Determine the (X, Y) coordinate at the center of the cell enclosing the given text.  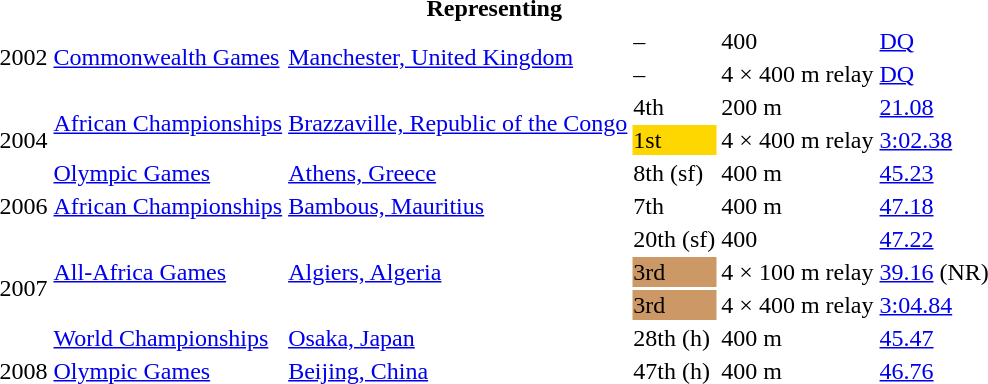
1st (674, 140)
Athens, Greece (458, 173)
200 m (798, 107)
4 × 100 m relay (798, 272)
20th (sf) (674, 239)
Manchester, United Kingdom (458, 58)
Olympic Games (168, 173)
7th (674, 206)
All-Africa Games (168, 272)
World Championships (168, 338)
8th (sf) (674, 173)
Commonwealth Games (168, 58)
Algiers, Algeria (458, 272)
28th (h) (674, 338)
4th (674, 107)
Brazzaville, Republic of the Congo (458, 124)
Osaka, Japan (458, 338)
Bambous, Mauritius (458, 206)
